Return (X, Y) of the center of cell containing provided text 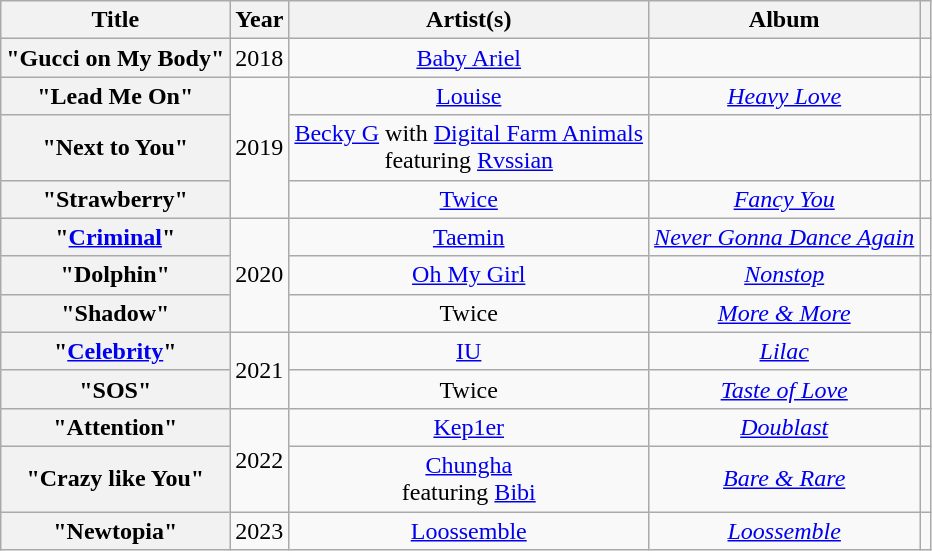
IU (469, 351)
Nonstop (784, 275)
Fancy You (784, 199)
2018 (260, 58)
2020 (260, 275)
Title (116, 20)
Lilac (784, 351)
2021 (260, 370)
"Next to You" (116, 148)
More & More (784, 313)
"Lead Me On" (116, 96)
"Crazy like You" (116, 478)
"Dolphin" (116, 275)
Album (784, 20)
"Criminal" (116, 237)
"SOS" (116, 389)
Kep1er (469, 427)
Oh My Girl (469, 275)
Baby Ariel (469, 58)
Taemin (469, 237)
Never Gonna Dance Again (784, 237)
Louise (469, 96)
2019 (260, 148)
Heavy Love (784, 96)
"Strawberry" (116, 199)
Year (260, 20)
2022 (260, 460)
Becky G with Digital Farm Animalsfeaturing Rvssian (469, 148)
Bare & Rare (784, 478)
Artist(s) (469, 20)
Chunghafeaturing Bibi (469, 478)
"Gucci on My Body" (116, 58)
Taste of Love (784, 389)
"Shadow" (116, 313)
"Celebrity" (116, 351)
Doublast (784, 427)
"Attention" (116, 427)
2023 (260, 531)
"Newtopia" (116, 531)
